Capture the cell that displays the provided text and extract its (X, Y) central coordinate. 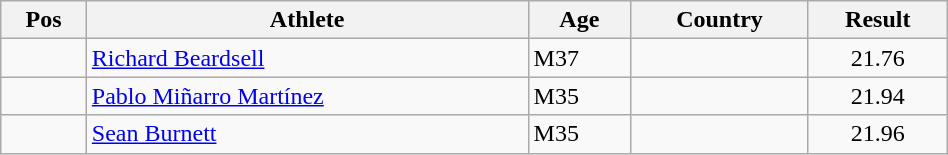
Athlete (307, 20)
Age (580, 20)
M37 (580, 58)
Sean Burnett (307, 134)
21.76 (878, 58)
Richard Beardsell (307, 58)
Pos (44, 20)
Pablo Miñarro Martínez (307, 96)
21.96 (878, 134)
Result (878, 20)
21.94 (878, 96)
Country (720, 20)
